Return the [x, y] coordinate for the center point of the cell that contains the specified text.  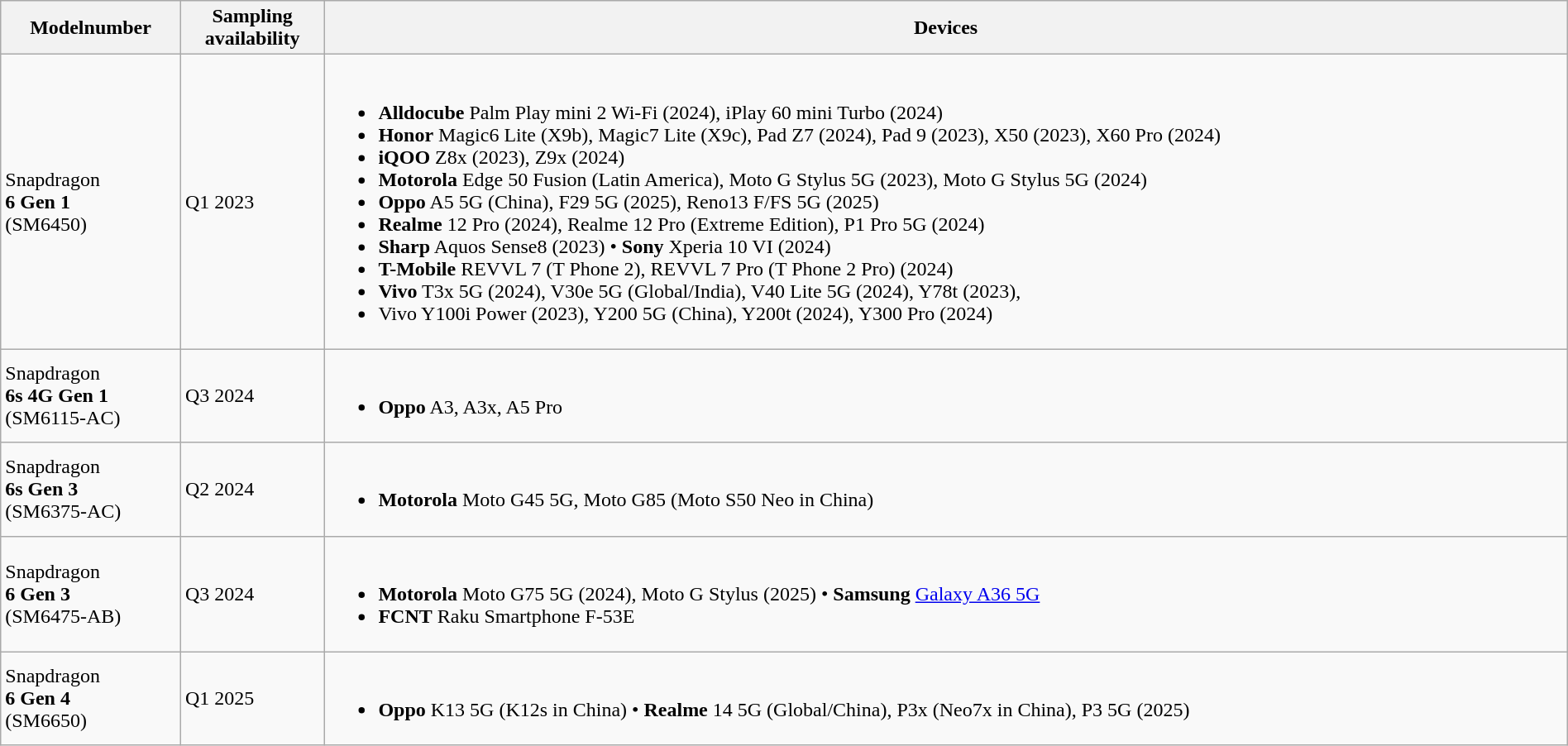
Motorola Moto G75 5G (2024), Moto G Stylus (2025) • Samsung Galaxy A36 5GFCNT Raku Smartphone F-53E [946, 594]
Oppo K13 5G (K12s in China) • Realme 14 5G (Global/China), P3x (Neo7x in China), P3 5G (2025) [946, 698]
Devices [946, 28]
Modelnumber [91, 28]
Samplingavailability [251, 28]
Snapdragon6 Gen 4(SM6650) [91, 698]
Snapdragon6s Gen 3(SM6375-AC) [91, 490]
Q1 2025 [251, 698]
Q2 2024 [251, 490]
Q1 2023 [251, 202]
Oppo A3, A3x, A5 Pro [946, 395]
Snapdragon6 Gen 3(SM6475-AB) [91, 594]
Motorola Moto G45 5G, Moto G85 (Moto S50 Neo in China) [946, 490]
Snapdragon6 Gen 1(SM6450) [91, 202]
Snapdragon6s 4G Gen 1(SM6115-AC) [91, 395]
